Output the (X, Y) coordinate of the center of the cell containing the given text.  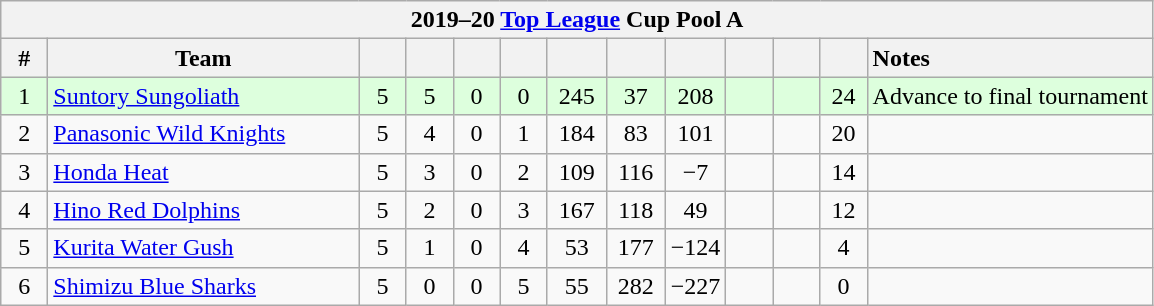
83 (636, 134)
101 (696, 134)
282 (636, 286)
49 (696, 210)
12 (844, 210)
−7 (696, 172)
37 (636, 96)
Honda Heat (204, 172)
167 (576, 210)
53 (576, 248)
Kurita Water Gush (204, 248)
# (24, 58)
Advance to final tournament (1010, 96)
Shimizu Blue Sharks (204, 286)
Notes (1010, 58)
−124 (696, 248)
−227 (696, 286)
6 (24, 286)
24 (844, 96)
Hino Red Dolphins (204, 210)
Panasonic Wild Knights (204, 134)
116 (636, 172)
109 (576, 172)
245 (576, 96)
55 (576, 286)
2019–20 Top League Cup Pool A (578, 20)
184 (576, 134)
Team (204, 58)
Suntory Sungoliath (204, 96)
208 (696, 96)
20 (844, 134)
118 (636, 210)
14 (844, 172)
177 (636, 248)
